Output the [X, Y] coordinate of the center of the cell containing the given text.  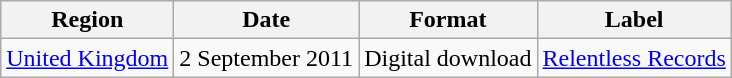
Relentless Records [634, 58]
Format [448, 20]
Label [634, 20]
Region [88, 20]
2 September 2011 [266, 58]
United Kingdom [88, 58]
Date [266, 20]
Digital download [448, 58]
